Search for the cell housing the specified text and yield its (X, Y) center coordinate. 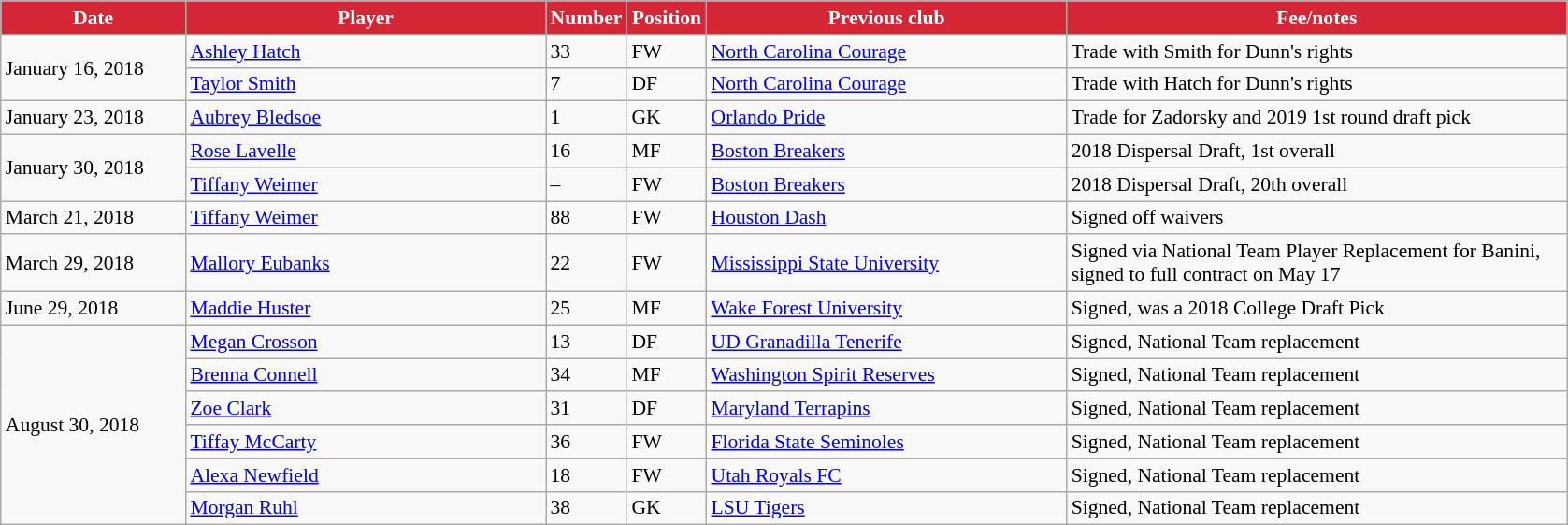
22 (587, 264)
36 (587, 442)
January 30, 2018 (94, 168)
Previous club (886, 18)
Washington Spirit Reserves (886, 375)
Utah Royals FC (886, 475)
Zoe Clark (365, 409)
Number (587, 18)
25 (587, 309)
1 (587, 118)
Maryland Terrapins (886, 409)
18 (587, 475)
Taylor Smith (365, 84)
31 (587, 409)
Aubrey Bledsoe (365, 118)
UD Granadilla Tenerife (886, 342)
Signed, was a 2018 College Draft Pick (1316, 309)
2018 Dispersal Draft, 1st overall (1316, 152)
– (587, 184)
Position (666, 18)
March 29, 2018 (94, 264)
LSU Tigers (886, 508)
Mallory Eubanks (365, 264)
88 (587, 218)
Date (94, 18)
2018 Dispersal Draft, 20th overall (1316, 184)
38 (587, 508)
January 23, 2018 (94, 118)
Signed via National Team Player Replacement for Banini, signed to full contract on May 17 (1316, 264)
Player (365, 18)
34 (587, 375)
Trade with Smith for Dunn's rights (1316, 51)
Trade with Hatch for Dunn's rights (1316, 84)
January 16, 2018 (94, 67)
33 (587, 51)
Rose Lavelle (365, 152)
Houston Dash (886, 218)
Tiffay McCarty (365, 442)
Maddie Huster (365, 309)
June 29, 2018 (94, 309)
Trade for Zadorsky and 2019 1st round draft pick (1316, 118)
Ashley Hatch (365, 51)
Fee/notes (1316, 18)
13 (587, 342)
Orlando Pride (886, 118)
August 30, 2018 (94, 425)
Morgan Ruhl (365, 508)
Signed off waivers (1316, 218)
Mississippi State University (886, 264)
Florida State Seminoles (886, 442)
Megan Crosson (365, 342)
Alexa Newfield (365, 475)
Wake Forest University (886, 309)
7 (587, 84)
16 (587, 152)
Brenna Connell (365, 375)
March 21, 2018 (94, 218)
